Output the (X, Y) coordinate of the center of the cell containing the given text.  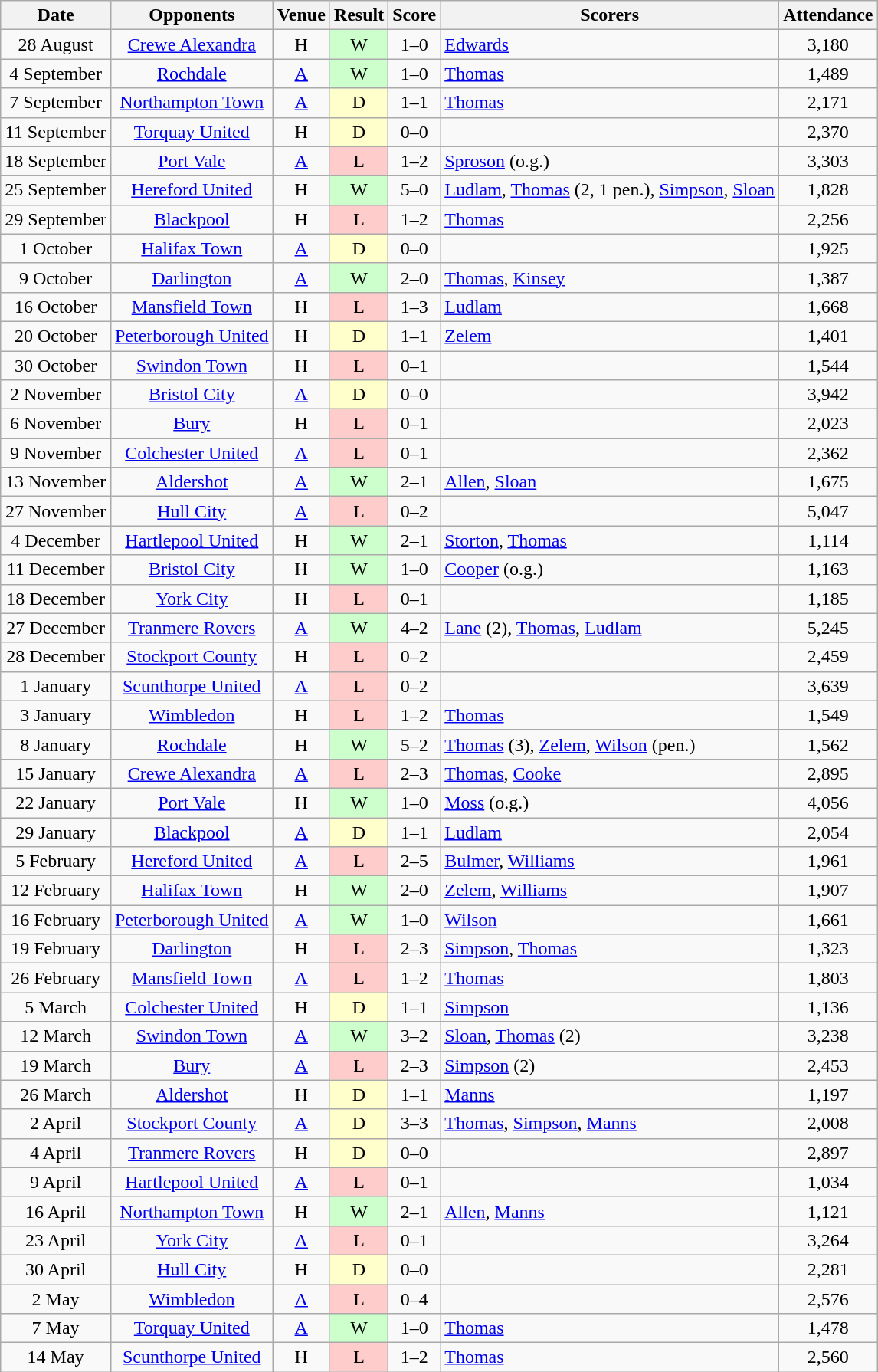
Zelem (610, 336)
1,828 (828, 190)
2 April (56, 1124)
Result (359, 15)
Attendance (828, 15)
4 April (56, 1153)
14 May (56, 1357)
1,401 (828, 336)
Wilson (610, 920)
2–5 (414, 862)
2,576 (828, 1299)
3–3 (414, 1124)
25 September (56, 190)
12 February (56, 891)
1,961 (828, 862)
1 October (56, 248)
3,238 (828, 1036)
5 February (56, 862)
4 September (56, 74)
22 January (56, 803)
Allen, Manns (610, 1211)
30 October (56, 366)
1,803 (828, 978)
3,942 (828, 395)
Simpson, Thomas (610, 949)
Thomas, Kinsey (610, 277)
19 March (56, 1065)
Simpson (610, 1007)
2,281 (828, 1269)
2,453 (828, 1065)
4,056 (828, 803)
15 January (56, 773)
20 October (56, 336)
1,121 (828, 1211)
29 January (56, 832)
1,197 (828, 1095)
9 November (56, 453)
0–4 (414, 1299)
11 September (56, 132)
30 April (56, 1269)
5–2 (414, 744)
3,303 (828, 161)
2,362 (828, 453)
Scorers (610, 15)
Storton, Thomas (610, 540)
1,387 (828, 277)
1,114 (828, 540)
3,180 (828, 44)
18 September (56, 161)
Ludlam, Thomas (2, 1 pen.), Simpson, Sloan (610, 190)
1,925 (828, 248)
1–3 (414, 307)
5,245 (828, 628)
Simpson (2) (610, 1065)
Cooper (o.g.) (610, 569)
26 March (56, 1095)
7 May (56, 1328)
2 November (56, 395)
1,034 (828, 1182)
1,163 (828, 569)
2,023 (828, 424)
2,256 (828, 219)
12 March (56, 1036)
1,661 (828, 920)
4–2 (414, 628)
28 August (56, 44)
2 May (56, 1299)
1,907 (828, 891)
1,544 (828, 366)
2,370 (828, 132)
2,171 (828, 103)
19 February (56, 949)
Thomas (3), Zelem, Wilson (pen.) (610, 744)
29 September (56, 219)
1,323 (828, 949)
Opponents (192, 15)
9 April (56, 1182)
16 April (56, 1211)
5 March (56, 1007)
Allen, Sloan (610, 482)
28 December (56, 657)
11 December (56, 569)
3,264 (828, 1240)
1,675 (828, 482)
3 January (56, 715)
Venue (301, 15)
Lane (2), Thomas, Ludlam (610, 628)
13 November (56, 482)
1,562 (828, 744)
1,549 (828, 715)
2,560 (828, 1357)
2,008 (828, 1124)
Zelem, Williams (610, 891)
5,047 (828, 511)
4 December (56, 540)
Edwards (610, 44)
Date (56, 15)
6 November (56, 424)
Moss (o.g.) (610, 803)
1,668 (828, 307)
9 October (56, 277)
3,639 (828, 686)
16 October (56, 307)
23 April (56, 1240)
1 January (56, 686)
2,459 (828, 657)
1,136 (828, 1007)
2,897 (828, 1153)
2,895 (828, 773)
18 December (56, 599)
5–0 (414, 190)
27 November (56, 511)
Thomas, Cooke (610, 773)
Manns (610, 1095)
Score (414, 15)
Bulmer, Williams (610, 862)
16 February (56, 920)
3–2 (414, 1036)
2,054 (828, 832)
Thomas, Simpson, Manns (610, 1124)
1,489 (828, 74)
26 February (56, 978)
Sproson (o.g.) (610, 161)
Sloan, Thomas (2) (610, 1036)
7 September (56, 103)
1,478 (828, 1328)
1,185 (828, 599)
8 January (56, 744)
27 December (56, 628)
